Locate the cell with the specified text and output its [X, Y] center coordinate. 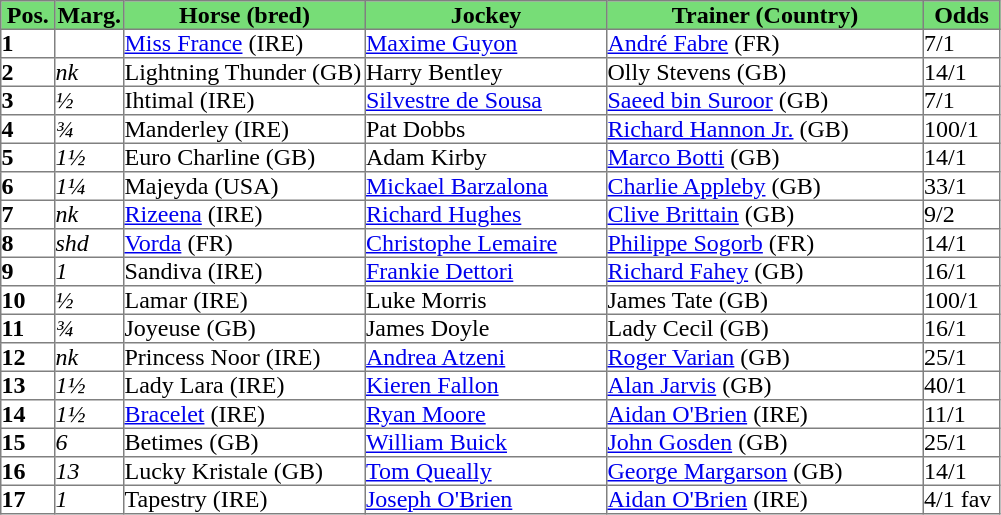
Christophe Lemaire [486, 243]
Richard Fahey (GB) [765, 271]
Philippe Sogorb (FR) [765, 243]
Marg. [90, 15]
Saeed bin Suroor (GB) [765, 100]
George Margarson (GB) [765, 471]
Majeyda (USA) [245, 186]
Euro Charline (GB) [245, 157]
14 [28, 414]
Lightning Thunder (GB) [245, 72]
9/2 [961, 214]
Jockey [486, 15]
15 [28, 442]
Miss France (IRE) [245, 43]
11/1 [961, 414]
Vorda (FR) [245, 243]
Richard Hughes [486, 214]
Tapestry (IRE) [245, 499]
André Fabre (FR) [765, 43]
16 [28, 471]
9 [28, 271]
Alan Jarvis (GB) [765, 385]
7 [28, 214]
Horse (bred) [245, 15]
Lucky Kristale (GB) [245, 471]
Luke Morris [486, 300]
Richard Hannon Jr. (GB) [765, 129]
Andrea Atzeni [486, 357]
4/1 fav [961, 499]
Marco Botti (GB) [765, 157]
Maxime Guyon [486, 43]
1¼ [90, 186]
shd [90, 243]
Clive Brittain (GB) [765, 214]
James Tate (GB) [765, 300]
Rizeena (IRE) [245, 214]
5 [28, 157]
Trainer (Country) [765, 15]
Frankie Dettori [486, 271]
Ihtimal (IRE) [245, 100]
Olly Stevens (GB) [765, 72]
William Buick [486, 442]
Roger Varian (GB) [765, 357]
Pat Dobbs [486, 129]
Princess Noor (IRE) [245, 357]
Kieren Fallon [486, 385]
40/1 [961, 385]
Bracelet (IRE) [245, 414]
Charlie Appleby (GB) [765, 186]
Lady Cecil (GB) [765, 328]
Joseph O'Brien [486, 499]
Sandiva (IRE) [245, 271]
17 [28, 499]
James Doyle [486, 328]
3 [28, 100]
4 [28, 129]
11 [28, 328]
Odds [961, 15]
Pos. [28, 15]
2 [28, 72]
Lamar (IRE) [245, 300]
Mickael Barzalona [486, 186]
John Gosden (GB) [765, 442]
Adam Kirby [486, 157]
Tom Queally [486, 471]
Betimes (GB) [245, 442]
Manderley (IRE) [245, 129]
Ryan Moore [486, 414]
Harry Bentley [486, 72]
12 [28, 357]
10 [28, 300]
33/1 [961, 186]
Joyeuse (GB) [245, 328]
8 [28, 243]
Lady Lara (IRE) [245, 385]
Silvestre de Sousa [486, 100]
